Determine the [x, y] coordinate at the center of the cell enclosing the given text.  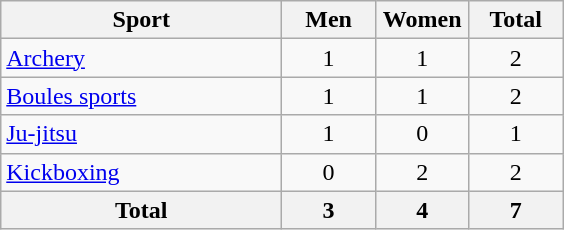
4 [422, 210]
Sport [142, 20]
7 [516, 210]
Ju-jitsu [142, 134]
Boules sports [142, 96]
Kickboxing [142, 172]
Women [422, 20]
Men [329, 20]
3 [329, 210]
Archery [142, 58]
